Identify which cell holds the provided text, then report its [x, y] central coordinate. 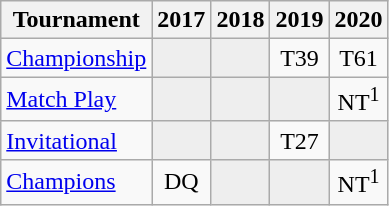
Tournament [76, 20]
Championship [76, 58]
T27 [300, 140]
2019 [300, 20]
T61 [358, 58]
2018 [240, 20]
Invitational [76, 140]
Match Play [76, 100]
DQ [182, 182]
Champions [76, 182]
2020 [358, 20]
2017 [182, 20]
T39 [300, 58]
